Return (X, Y) of the center of cell containing provided text 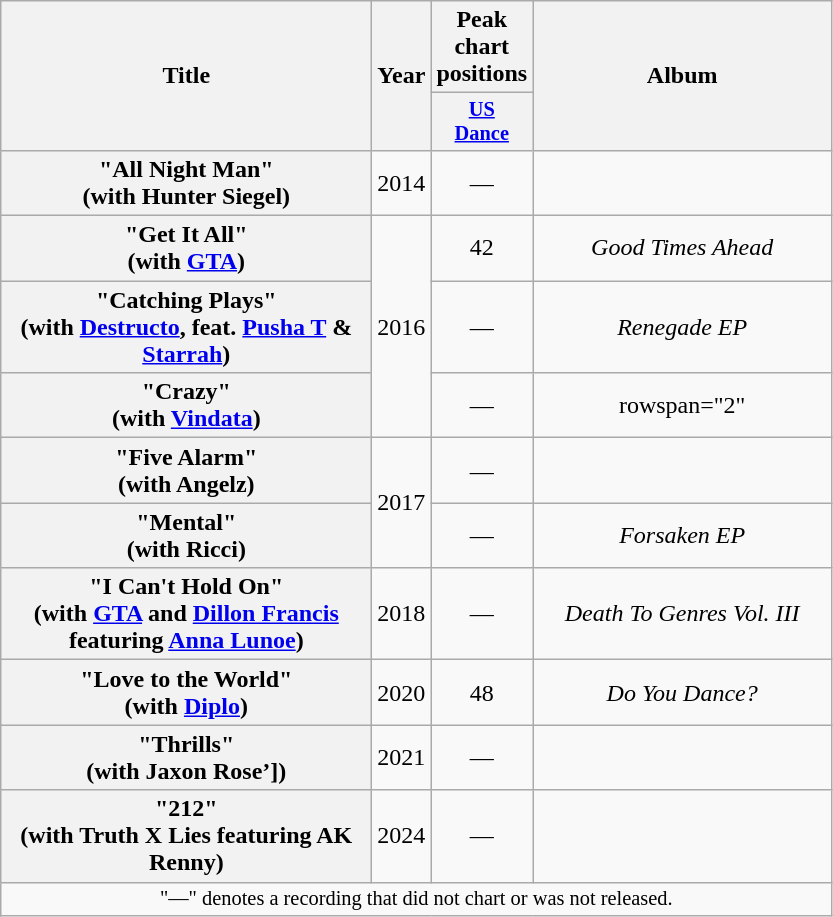
"Five Alarm"(with Angelz) (186, 470)
"Thrills" (with Jaxon Rose’]) (186, 758)
"Mental"(with Ricci) (186, 536)
2017 (402, 503)
"212"(with Truth X Lies featuring AK Renny) (186, 836)
2020 (402, 692)
rowspan="2" (682, 406)
"All Night Man"(with Hunter Siegel) (186, 182)
Peak chart positions (482, 47)
Do You Dance? (682, 692)
2021 (402, 758)
Forsaken EP (682, 536)
"Get It All"(with GTA) (186, 248)
"Crazy"(with Vindata) (186, 406)
Year (402, 76)
"—" denotes a recording that did not chart or was not released. (416, 899)
"I Can't Hold On"(with GTA and Dillon Francis featuring Anna Lunoe) (186, 614)
Death To Genres Vol. III (682, 614)
2016 (402, 327)
USDance (482, 122)
"Catching Plays"(with Destructo, feat. Pusha T & Starrah) (186, 327)
2018 (402, 614)
Album (682, 76)
"Love to the World"(with Diplo) (186, 692)
Renegade EP (682, 327)
Title (186, 76)
2014 (402, 182)
42 (482, 248)
Good Times Ahead (682, 248)
48 (482, 692)
2024 (402, 836)
